Pinpoint the cell where the given text exists, returning its (x, y) midpoint coordinate. 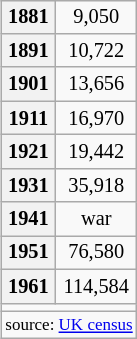
1901 (28, 84)
19,442 (96, 152)
9,050 (96, 17)
1931 (28, 185)
1921 (28, 152)
76,580 (96, 253)
16,970 (96, 118)
35,918 (96, 185)
1961 (28, 286)
source: UK census (69, 324)
10,722 (96, 51)
13,656 (96, 84)
1951 (28, 253)
war (96, 219)
1941 (28, 219)
1911 (28, 118)
114,584 (96, 286)
1881 (28, 17)
1891 (28, 51)
